Identify which cell holds the provided text, then report its (X, Y) central coordinate. 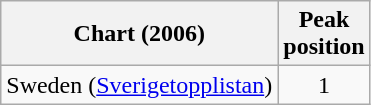
Sweden (Sverigetopplistan) (140, 85)
Chart (2006) (140, 34)
1 (324, 85)
Peakposition (324, 34)
